Output the (X, Y) coordinate of the center of the cell containing the given text.  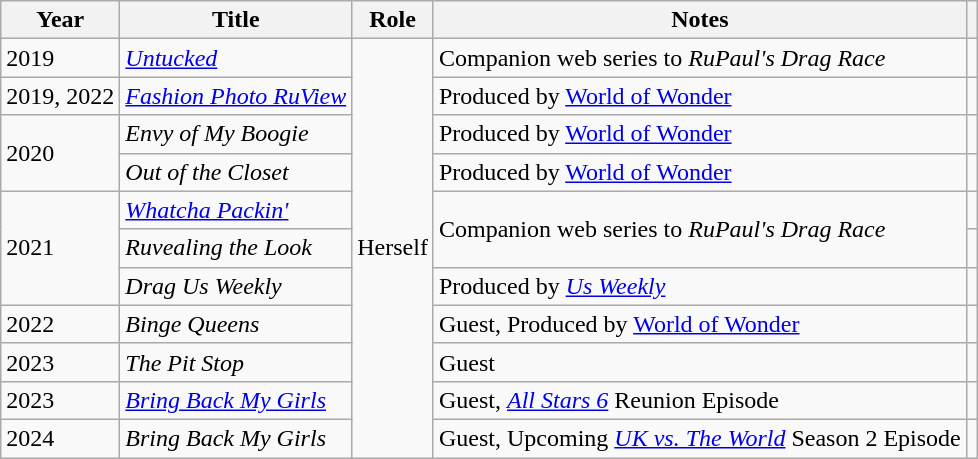
Guest, All Stars 6 Reunion Episode (700, 400)
Untucked (236, 58)
Year (60, 20)
2022 (60, 324)
Produced by Us Weekly (700, 286)
2020 (60, 153)
Notes (700, 20)
Guest, Produced by World of Wonder (700, 324)
The Pit Stop (236, 362)
Binge Queens (236, 324)
Fashion Photo RuView (236, 96)
Drag Us Weekly (236, 286)
Envy of My Boogie (236, 134)
Guest, Upcoming UK vs. The World Season 2 Episode (700, 438)
2021 (60, 248)
2019 (60, 58)
Whatcha Packin' (236, 210)
Guest (700, 362)
Title (236, 20)
Herself (393, 248)
Ruvealing the Look (236, 248)
Out of the Closet (236, 172)
2024 (60, 438)
Role (393, 20)
2019, 2022 (60, 96)
